Provide the (x, y) coordinate of the cell's center where the given text is located.  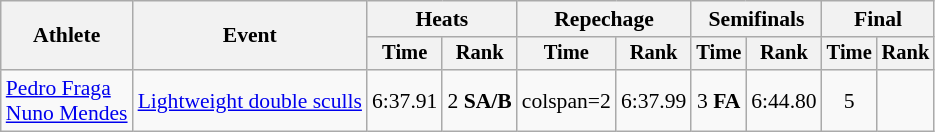
Athlete (67, 36)
Semifinals (756, 19)
6:37.91 (404, 100)
Heats (442, 19)
Event (250, 36)
Final (878, 19)
3 FA (718, 100)
Repechage (604, 19)
2 SA/B (479, 100)
5 (850, 100)
Lightweight double sculls (250, 100)
6:37.99 (654, 100)
6:44.80 (784, 100)
Pedro FragaNuno Mendes (67, 100)
colspan=2 (566, 100)
